Determine the [X, Y] coordinate at the center of the cell enclosing the given text.  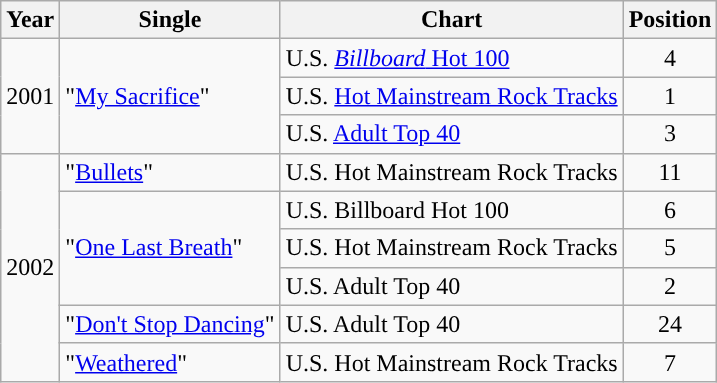
6 [670, 210]
1 [670, 96]
Single [170, 20]
"Bullets" [170, 172]
"My Sacrifice" [170, 96]
Chart [452, 20]
"Don't Stop Dancing" [170, 324]
Position [670, 20]
7 [670, 362]
2 [670, 286]
24 [670, 324]
4 [670, 58]
2002 [30, 267]
Year [30, 20]
11 [670, 172]
"Weathered" [170, 362]
5 [670, 248]
3 [670, 134]
2001 [30, 96]
"One Last Breath" [170, 248]
